Locate the cell with the specified text and output its (X, Y) center coordinate. 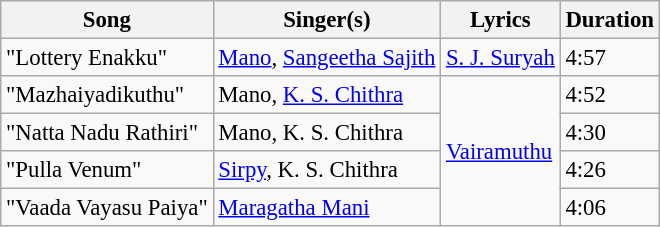
"Natta Nadu Rathiri" (107, 133)
"Mazhaiyadikuthu" (107, 95)
Song (107, 20)
Duration (610, 20)
Sirpy, K. S. Chithra (327, 170)
4:06 (610, 208)
Maragatha Mani (327, 208)
4:26 (610, 170)
4:30 (610, 133)
"Pulla Venum" (107, 170)
Lyrics (500, 20)
4:57 (610, 58)
Mano, Sangeetha Sajith (327, 58)
"Lottery Enakku" (107, 58)
S. J. Suryah (500, 58)
Singer(s) (327, 20)
Vairamuthu (500, 151)
4:52 (610, 95)
"Vaada Vayasu Paiya" (107, 208)
